Find where the given text appears and provide that cell's center as [x, y] coordinate. 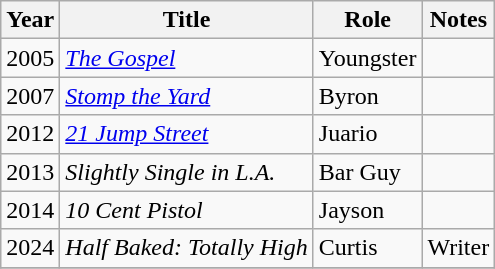
Half Baked: Totally High [187, 248]
2024 [30, 248]
2012 [30, 134]
Role [368, 20]
Writer [458, 248]
Bar Guy [368, 172]
21 Jump Street [187, 134]
Year [30, 20]
2013 [30, 172]
Youngster [368, 58]
Stomp the Yard [187, 96]
Notes [458, 20]
Slightly Single in L.A. [187, 172]
The Gospel [187, 58]
2005 [30, 58]
2007 [30, 96]
2014 [30, 210]
Title [187, 20]
10 Cent Pistol [187, 210]
Byron [368, 96]
Curtis [368, 248]
Juario [368, 134]
Jayson [368, 210]
